Return (X, Y) of the center of cell containing provided text 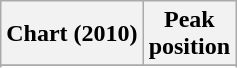
Peakposition (189, 34)
Chart (2010) (72, 34)
